Scan for the cell matching the given text and deliver its [X, Y] coordinate at center. 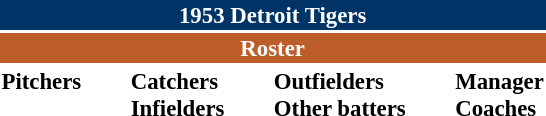
Roster [272, 48]
1953 Detroit Tigers [272, 15]
